Locate the cell with the specified text and output its [x, y] center coordinate. 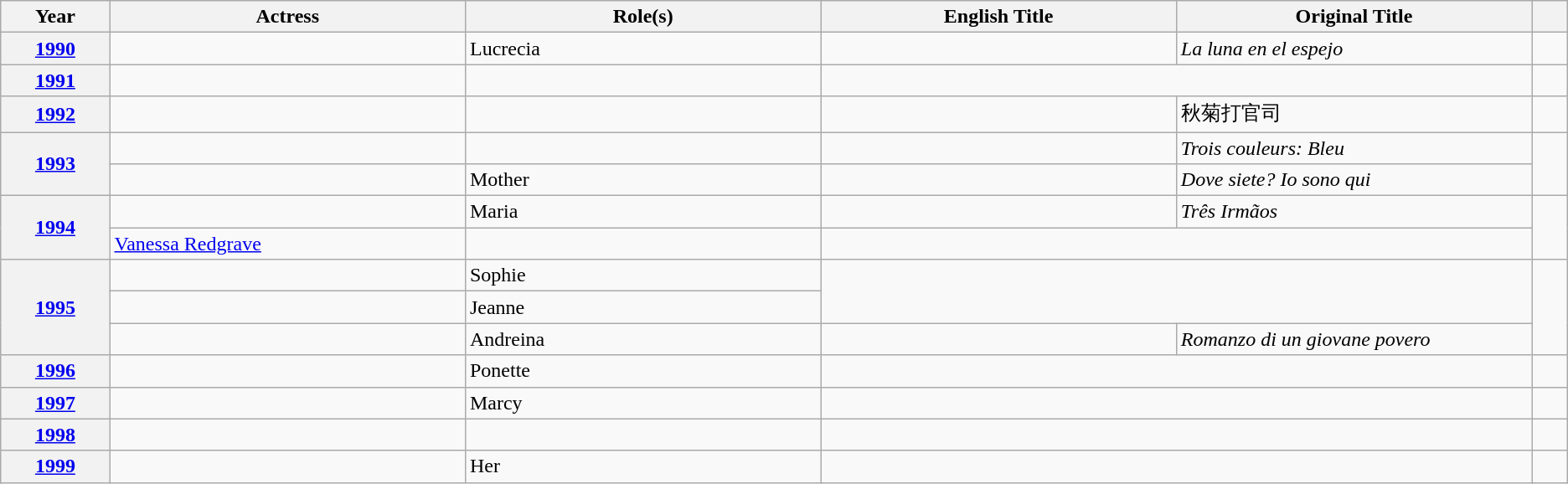
Marcy [642, 403]
1996 [55, 371]
Romanzo di un giovane povero [1354, 339]
Her [642, 466]
Role(s) [642, 17]
1998 [55, 435]
1999 [55, 466]
Três Irmãos [1354, 212]
Vanessa Redgrave [287, 244]
1994 [55, 228]
Lucrecia [642, 49]
1992 [55, 114]
1997 [55, 403]
Ponette [642, 371]
1991 [55, 80]
Original Title [1354, 17]
English Title [998, 17]
Year [55, 17]
1993 [55, 164]
Sophie [642, 275]
Trois couleurs: Bleu [1354, 148]
Jeanne [642, 307]
Dove siete? Io sono qui [1354, 180]
Maria [642, 212]
La luna en el espejo [1354, 49]
秋菊打官司 [1354, 114]
Andreina [642, 339]
1995 [55, 307]
Actress [287, 17]
1990 [55, 49]
Mother [642, 180]
